For the text-containing cell, return its midpoint in [X, Y] coordinate format. 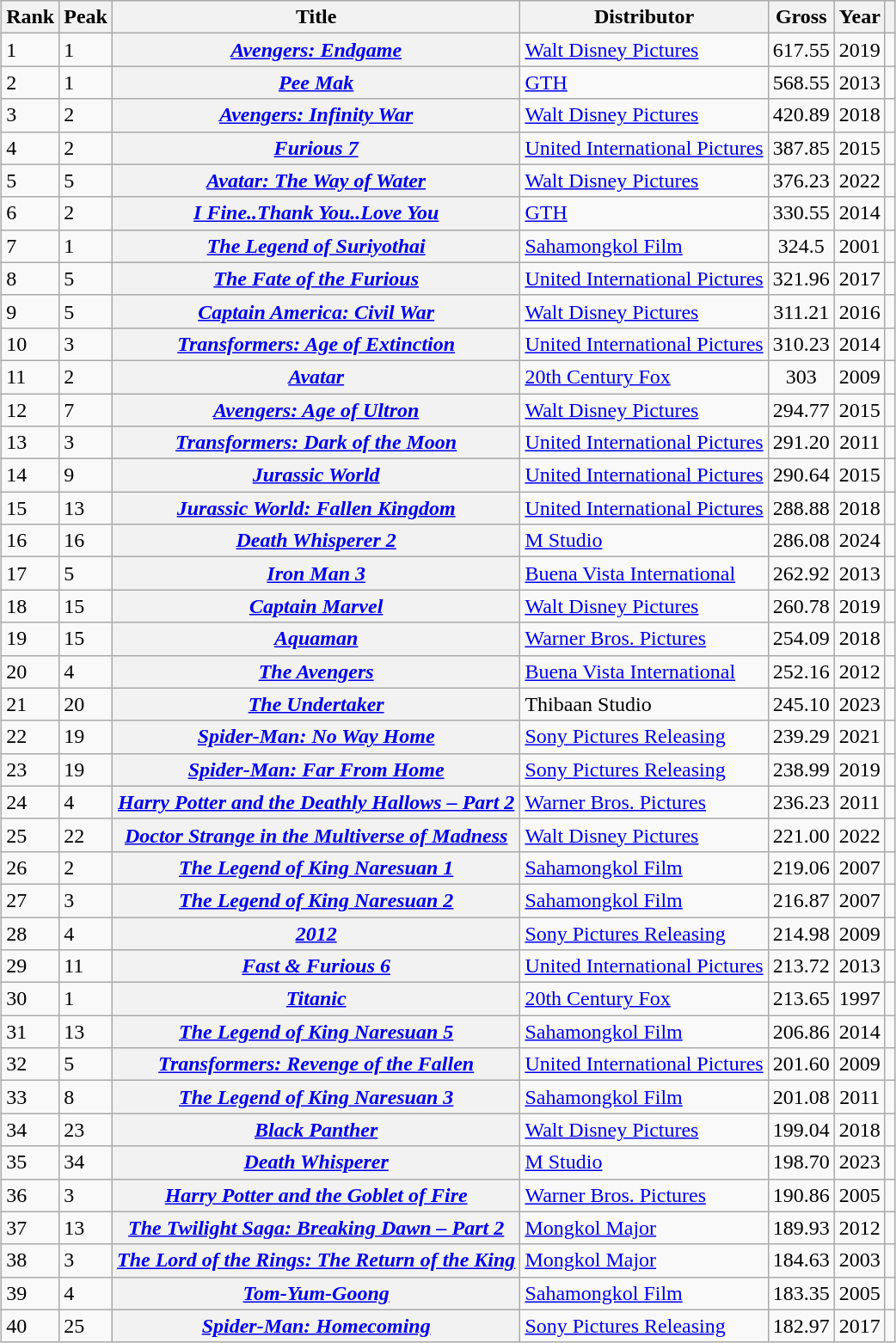
303 [801, 377]
216.87 [801, 900]
310.23 [801, 344]
29 [31, 966]
Tom-Yum-Goong [316, 1293]
Death Whisperer [316, 1162]
Spider-Man: No Way Home [316, 737]
1997 [860, 999]
40 [31, 1326]
Captain Marvel [316, 606]
190.86 [801, 1195]
387.85 [801, 148]
The Avengers [316, 671]
Year [860, 17]
262.92 [801, 573]
28 [31, 933]
Black Panther [316, 1130]
Avengers: Endgame [316, 50]
36 [31, 1195]
33 [31, 1097]
290.64 [801, 475]
21 [31, 704]
Fast & Furious 6 [316, 966]
Jurassic World [316, 475]
38 [31, 1260]
39 [31, 1293]
27 [31, 900]
The Legend of King Naresuan 5 [316, 1032]
32 [31, 1064]
214.98 [801, 933]
2003 [860, 1260]
291.20 [801, 443]
The Undertaker [316, 704]
6 [31, 213]
Titanic [316, 999]
Thibaan Studio [644, 704]
Captain America: Civil War [316, 311]
The Fate of the Furious [316, 279]
24 [31, 802]
Peak [86, 17]
206.86 [801, 1032]
12 [31, 410]
The Legend of Suriyothai [316, 246]
Spider-Man: Far From Home [316, 770]
376.23 [801, 181]
Jurassic World: Fallen Kingdom [316, 508]
The Legend of King Naresuan 1 [316, 868]
254.09 [801, 639]
213.72 [801, 966]
I Fine..Thank You..Love You [316, 213]
The Twilight Saga: Breaking Dawn – Part 2 [316, 1228]
18 [31, 606]
617.55 [801, 50]
238.99 [801, 770]
Transformers: Revenge of the Fallen [316, 1064]
260.78 [801, 606]
Avengers: Infinity War [316, 115]
Transformers: Dark of the Moon [316, 443]
Avengers: Age of Ultron [316, 410]
286.08 [801, 541]
Harry Potter and the Deathly Hallows – Part 2 [316, 802]
294.77 [801, 410]
26 [31, 868]
330.55 [801, 213]
311.21 [801, 311]
Harry Potter and the Goblet of Fire [316, 1195]
189.93 [801, 1228]
201.60 [801, 1064]
The Lord of the Rings: The Return of the King [316, 1260]
14 [31, 475]
236.23 [801, 802]
245.10 [801, 704]
321.96 [801, 279]
2016 [860, 311]
420.89 [801, 115]
Title [316, 17]
30 [31, 999]
2001 [860, 246]
17 [31, 573]
Aquaman [316, 639]
183.35 [801, 1293]
2021 [860, 737]
252.16 [801, 671]
10 [31, 344]
Transformers: Age of Extinction [316, 344]
Rank [31, 17]
324.5 [801, 246]
Distributor [644, 17]
The Legend of King Naresuan 2 [316, 900]
Pee Mak [316, 83]
199.04 [801, 1130]
Gross [801, 17]
Doctor Strange in the Multiverse of Madness [316, 835]
184.63 [801, 1260]
213.65 [801, 999]
198.70 [801, 1162]
Avatar [316, 377]
31 [31, 1032]
Furious 7 [316, 148]
239.29 [801, 737]
The Legend of King Naresuan 3 [316, 1097]
Iron Man 3 [316, 573]
Death Whisperer 2 [316, 541]
Spider-Man: Homecoming [316, 1326]
2024 [860, 541]
219.06 [801, 868]
221.00 [801, 835]
182.97 [801, 1326]
568.55 [801, 83]
Avatar: The Way of Water [316, 181]
37 [31, 1228]
288.88 [801, 508]
201.08 [801, 1097]
35 [31, 1162]
